Provide the [x, y] coordinate of the cell's center where the given text is located.  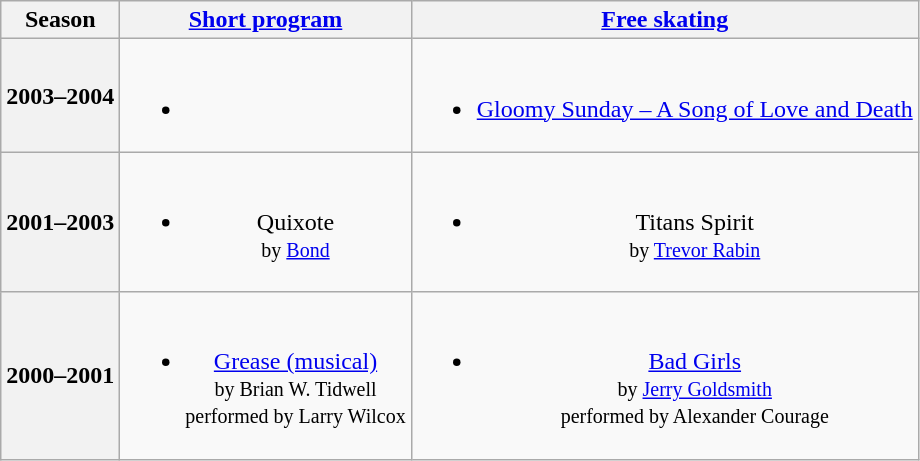
2001–2003 [60, 222]
Quixote by Bond [266, 222]
Short program [266, 20]
Season [60, 20]
Free skating [664, 20]
2003–2004 [60, 96]
Gloomy Sunday – A Song of Love and Death [664, 96]
2000–2001 [60, 376]
Bad Girls by Jerry Goldsmith performed by Alexander Courage [664, 376]
Grease (musical) by Brian W. Tidwell performed by Larry Wilcox [266, 376]
Titans Spirit by Trevor Rabin [664, 222]
